Determine the (X, Y) coordinate at the center of the cell enclosing the given text.  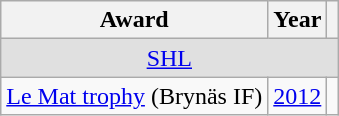
Le Mat trophy (Brynäs IF) (134, 96)
2012 (298, 96)
Award (134, 20)
Year (298, 20)
SHL (170, 58)
